Detect which cell encompasses the target text, then output its [X, Y] center coordinate. 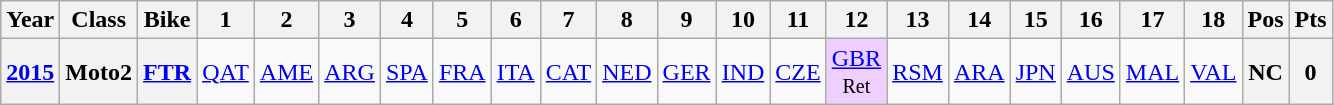
QAT [226, 72]
6 [516, 20]
13 [918, 20]
10 [743, 20]
Pts [1310, 20]
ARA [979, 72]
GER [686, 72]
GBRRet [856, 72]
Bike [168, 20]
5 [462, 20]
FRA [462, 72]
Moto2 [99, 72]
IND [743, 72]
11 [798, 20]
ITA [516, 72]
NC [1266, 72]
FTR [168, 72]
Year [30, 20]
16 [1090, 20]
9 [686, 20]
MAL [1152, 72]
RSM [918, 72]
4 [406, 20]
2015 [30, 72]
Pos [1266, 20]
AME [286, 72]
CZE [798, 72]
7 [568, 20]
12 [856, 20]
15 [1036, 20]
3 [350, 20]
VAL [1214, 72]
2 [286, 20]
17 [1152, 20]
SPA [406, 72]
AUS [1090, 72]
8 [627, 20]
Class [99, 20]
1 [226, 20]
14 [979, 20]
CAT [568, 72]
18 [1214, 20]
0 [1310, 72]
NED [627, 72]
ARG [350, 72]
JPN [1036, 72]
